Extract the [X, Y] coordinate from the center of the cell holding the provided text.  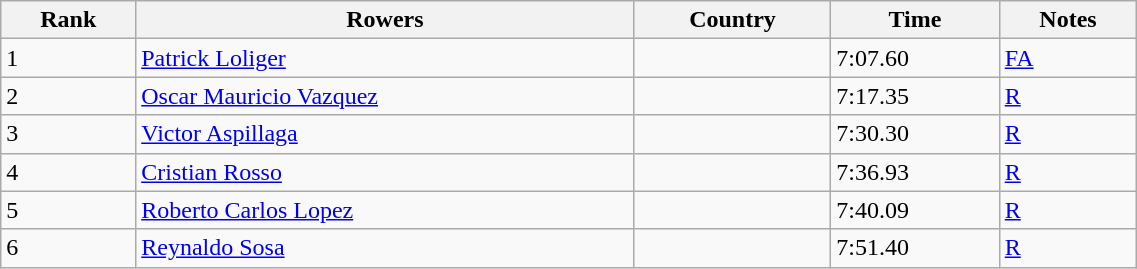
Cristian Rosso [386, 172]
FA [1068, 58]
7:36.93 [915, 172]
7:40.09 [915, 210]
Notes [1068, 20]
Oscar Mauricio Vazquez [386, 96]
2 [68, 96]
Country [732, 20]
Roberto Carlos Lopez [386, 210]
7:51.40 [915, 248]
Victor Aspillaga [386, 134]
7:17.35 [915, 96]
3 [68, 134]
4 [68, 172]
Rowers [386, 20]
Rank [68, 20]
Reynaldo Sosa [386, 248]
6 [68, 248]
Time [915, 20]
1 [68, 58]
Patrick Loliger [386, 58]
5 [68, 210]
7:30.30 [915, 134]
7:07.60 [915, 58]
